Return (X, Y) of the center of cell containing provided text 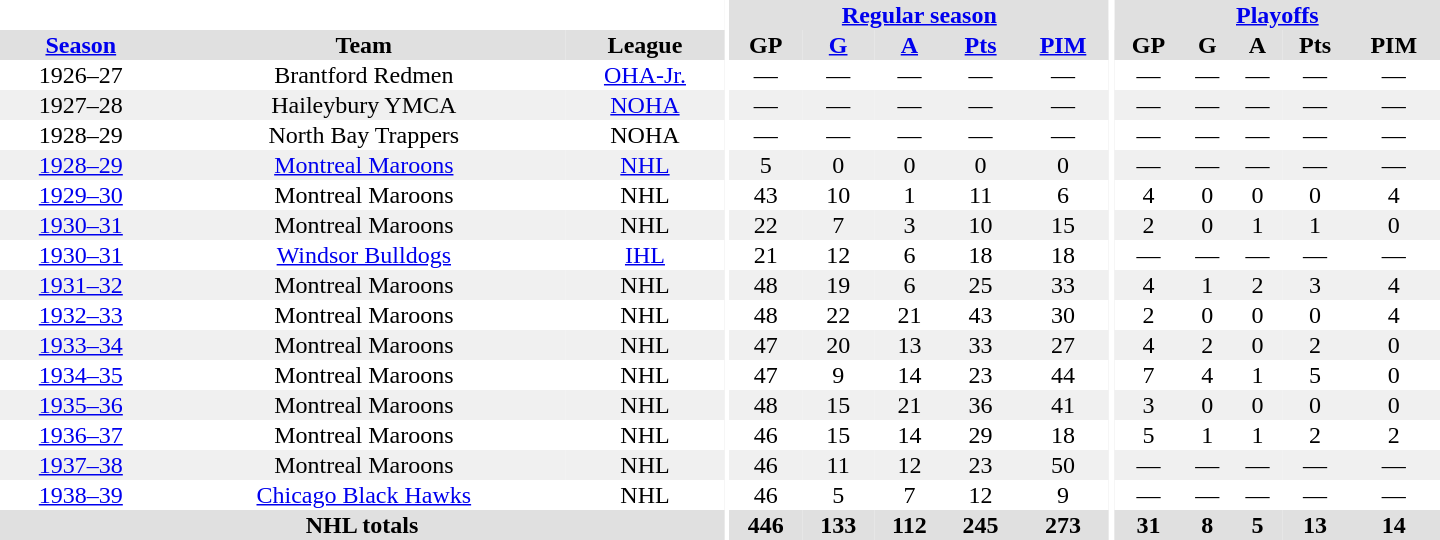
50 (1063, 465)
Windsor Bulldogs (364, 255)
Season (81, 45)
1927–28 (81, 105)
31 (1149, 525)
Brantford Redmen (364, 75)
North Bay Trappers (364, 135)
1935–36 (81, 405)
30 (1063, 315)
1937–38 (81, 465)
133 (838, 525)
Chicago Black Hawks (364, 495)
1936–37 (81, 435)
112 (909, 525)
IHL (645, 255)
1938–39 (81, 495)
36 (980, 405)
Playoffs (1278, 15)
29 (980, 435)
19 (838, 285)
245 (980, 525)
446 (765, 525)
OHA-Jr. (645, 75)
League (645, 45)
25 (980, 285)
20 (838, 345)
Regular season (919, 15)
1934–35 (81, 375)
27 (1063, 345)
Team (364, 45)
1933–34 (81, 345)
NHL totals (362, 525)
1932–33 (81, 315)
41 (1063, 405)
1926–27 (81, 75)
273 (1063, 525)
1931–32 (81, 285)
44 (1063, 375)
Haileybury YMCA (364, 105)
1929–30 (81, 195)
8 (1207, 525)
